Locate the cell with the specified text and output its [x, y] center coordinate. 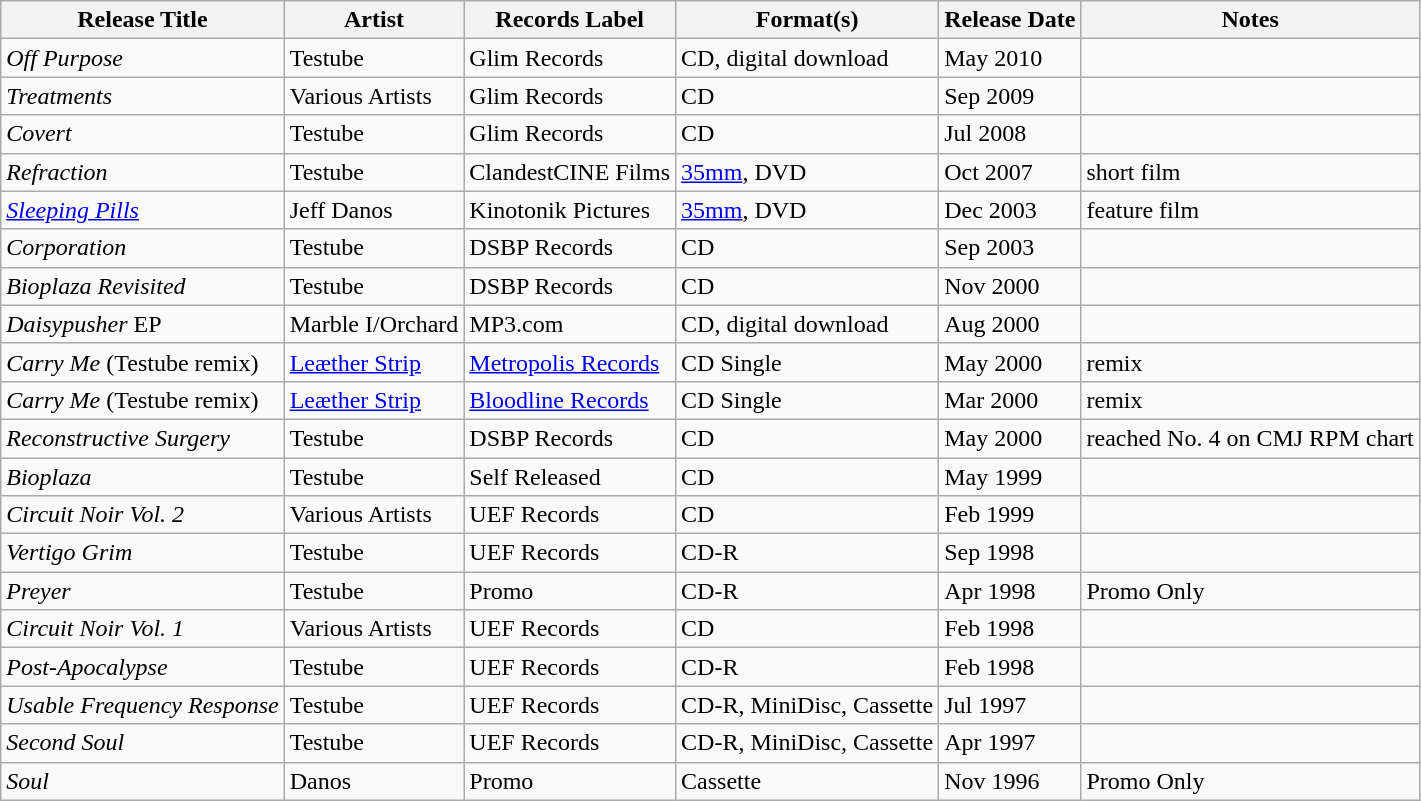
Nov 1996 [1010, 781]
short film [1250, 172]
Danos [374, 781]
Reconstructive Surgery [142, 438]
Records Label [570, 20]
Self Released [570, 477]
Bioplaza [142, 477]
Bioplaza Revisited [142, 286]
feature film [1250, 210]
Post-Apocalypse [142, 667]
May 2010 [1010, 58]
Preyer [142, 591]
Cassette [808, 781]
Daisypusher EP [142, 324]
Metropolis Records [570, 362]
Bloodline Records [570, 400]
Circuit Noir Vol. 1 [142, 629]
Mar 2000 [1010, 400]
Release Title [142, 20]
Sep 2003 [1010, 248]
Soul [142, 781]
Sep 2009 [1010, 96]
Usable Frequency Response [142, 705]
reached No. 4 on CMJ RPM chart [1250, 438]
Apr 1997 [1010, 743]
Vertigo Grim [142, 553]
Treatments [142, 96]
Nov 2000 [1010, 286]
ClandestCINE Films [570, 172]
Jul 2008 [1010, 134]
May 1999 [1010, 477]
Apr 1998 [1010, 591]
Marble I/Orchard [374, 324]
Sleeping Pills [142, 210]
Corporation [142, 248]
Covert [142, 134]
Notes [1250, 20]
Feb 1999 [1010, 515]
Release Date [1010, 20]
Circuit Noir Vol. 2 [142, 515]
MP3.com [570, 324]
Jeff Danos [374, 210]
Second Soul [142, 743]
Dec 2003 [1010, 210]
Jul 1997 [1010, 705]
Sep 1998 [1010, 553]
Kinotonik Pictures [570, 210]
Format(s) [808, 20]
Refraction [142, 172]
Off Purpose [142, 58]
Aug 2000 [1010, 324]
Artist [374, 20]
Oct 2007 [1010, 172]
